Locate the cell with the specified text and output its [x, y] center coordinate. 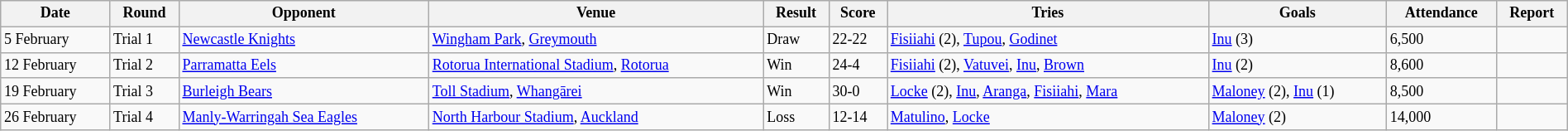
5 February [55, 40]
Venue [595, 13]
6,500 [1441, 40]
Inu (3) [1297, 40]
Trial 1 [144, 40]
22-22 [858, 40]
Report [1532, 13]
Locke (2), Inu, Aranga, Fisiiahi, Mara [1047, 91]
Maloney (2) [1297, 116]
Maloney (2), Inu (1) [1297, 91]
Matulino, Locke [1047, 116]
Fisiiahi (2), Tupou, Godinet [1047, 40]
8,500 [1441, 91]
Burleigh Bears [304, 91]
Goals [1297, 13]
Parramatta Eels [304, 65]
24-4 [858, 65]
Attendance [1441, 13]
Rotorua International Stadium, Rotorua [595, 65]
Trial 3 [144, 91]
Result [796, 13]
Newcastle Knights [304, 40]
14,000 [1441, 116]
Inu (2) [1297, 65]
Date [55, 13]
Fisiiahi (2), Vatuvei, Inu, Brown [1047, 65]
Score [858, 13]
12 February [55, 65]
Loss [796, 116]
19 February [55, 91]
Draw [796, 40]
Toll Stadium, Whangārei [595, 91]
8,600 [1441, 65]
Opponent [304, 13]
Manly-Warringah Sea Eagles [304, 116]
Wingham Park, Greymouth [595, 40]
26 February [55, 116]
Trial 2 [144, 65]
12-14 [858, 116]
Trial 4 [144, 116]
North Harbour Stadium, Auckland [595, 116]
Tries [1047, 13]
30-0 [858, 91]
Round [144, 13]
